Provide the [X, Y] coordinate of the cell's center where the given text is located.  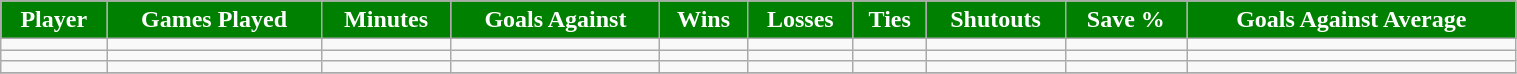
Save % [1126, 20]
Wins [704, 20]
Games Played [214, 20]
Ties [890, 20]
Shutouts [996, 20]
Goals Against [556, 20]
Goals Against Average [1352, 20]
Player [54, 20]
Losses [800, 20]
Minutes [386, 20]
